Detect which cell encompasses the target text, then output its [x, y] center coordinate. 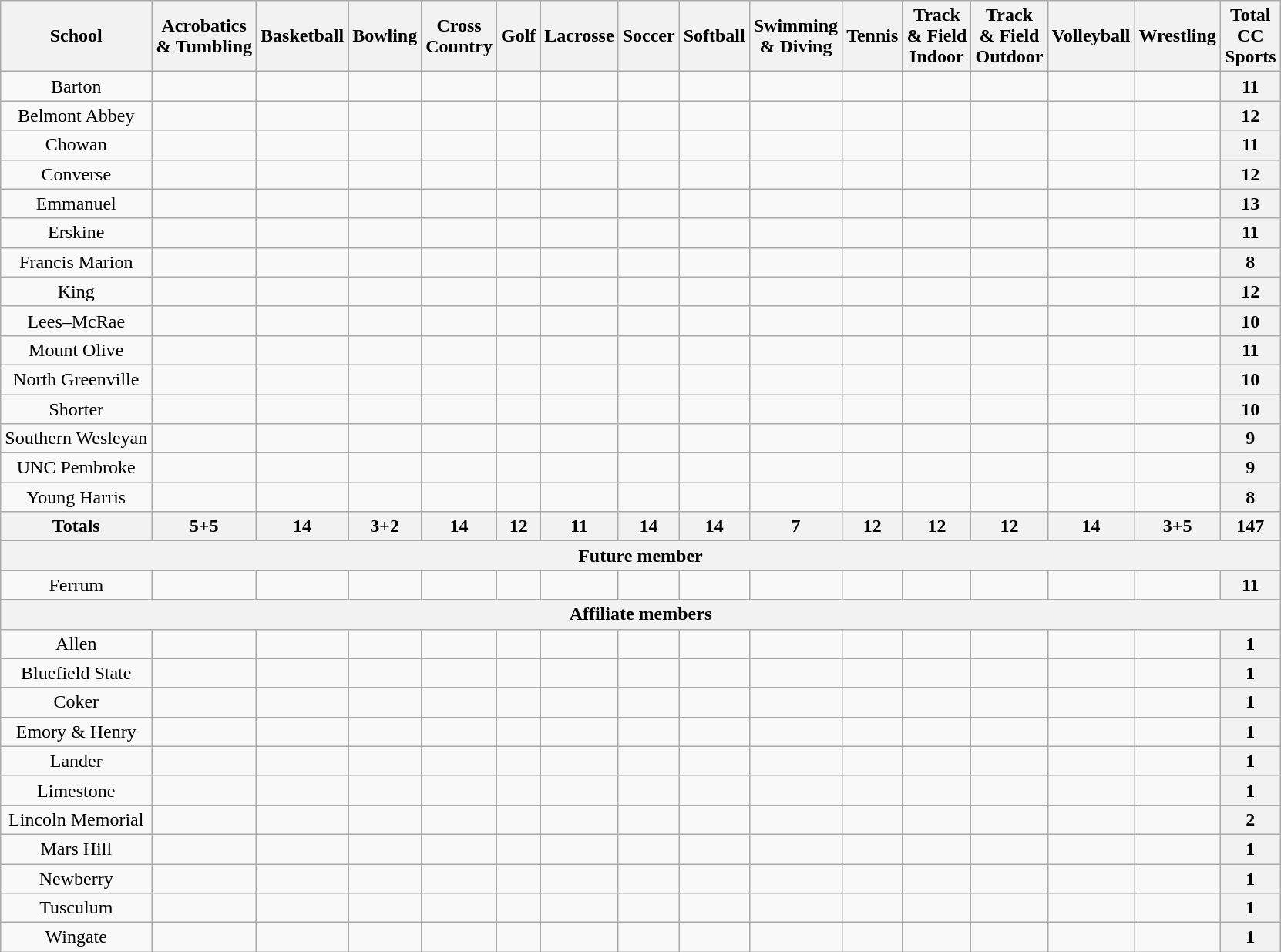
CrossCountry [459, 36]
7 [795, 526]
Southern Wesleyan [76, 439]
Ferrum [76, 585]
2 [1250, 819]
Soccer [649, 36]
Lacrosse [580, 36]
3+5 [1178, 526]
Track& FieldIndoor [937, 36]
Coker [76, 702]
Future member [640, 556]
Mars Hill [76, 849]
Track& FieldOutdoor [1010, 36]
Lees–McRae [76, 321]
Barton [76, 86]
Golf [518, 36]
Wingate [76, 937]
Tennis [872, 36]
Emmanuel [76, 204]
Shorter [76, 409]
Swimming& Diving [795, 36]
Volleyball [1091, 36]
5+5 [204, 526]
School [76, 36]
Francis Marion [76, 262]
3+2 [385, 526]
Totals [76, 526]
Affiliate members [640, 614]
UNC Pembroke [76, 468]
Chowan [76, 145]
Limestone [76, 790]
Lander [76, 761]
Belmont Abbey [76, 116]
Allen [76, 644]
Young Harris [76, 497]
13 [1250, 204]
Newberry [76, 878]
Basketball [302, 36]
Bowling [385, 36]
Mount Olive [76, 350]
Acrobatics& Tumbling [204, 36]
Lincoln Memorial [76, 819]
Converse [76, 174]
North Greenville [76, 379]
Wrestling [1178, 36]
147 [1250, 526]
Tusculum [76, 908]
TotalCCSports [1250, 36]
Bluefield State [76, 673]
Erskine [76, 233]
King [76, 291]
Softball [714, 36]
Emory & Henry [76, 732]
